Find where the given text appears and provide that cell's center as [X, Y] coordinate. 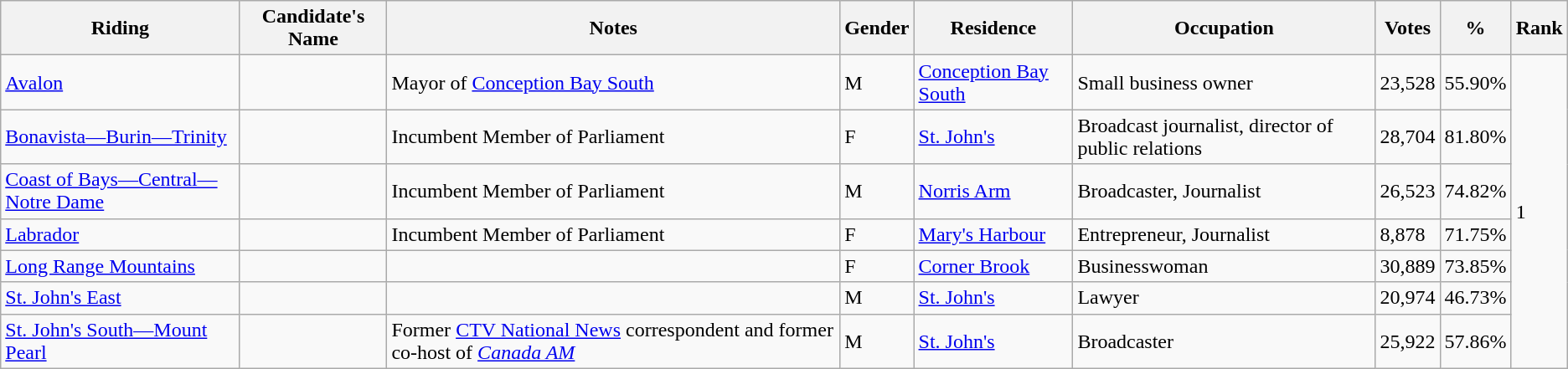
Riding [121, 28]
Broadcast journalist, director of public relations [1225, 137]
1 [1540, 212]
Labrador [121, 234]
Candidate's Name [313, 28]
20,974 [1407, 298]
% [1476, 28]
Rank [1540, 28]
Notes [613, 28]
Entrepreneur, Journalist [1225, 234]
55.90% [1476, 82]
St. John's East [121, 298]
Coast of Bays—Central—Notre Dame [121, 191]
74.82% [1476, 191]
Long Range Mountains [121, 266]
Small business owner [1225, 82]
Mayor of Conception Bay South [613, 82]
Votes [1407, 28]
46.73% [1476, 298]
Bonavista—Burin—Trinity [121, 137]
Former CTV National News correspondent and former co-host of Canada AM [613, 341]
Occupation [1225, 28]
Businesswoman [1225, 266]
25,922 [1407, 341]
8,878 [1407, 234]
26,523 [1407, 191]
Norris Arm [993, 191]
Mary's Harbour [993, 234]
Corner Brook [993, 266]
Lawyer [1225, 298]
57.86% [1476, 341]
Residence [993, 28]
73.85% [1476, 266]
Conception Bay South [993, 82]
Avalon [121, 82]
81.80% [1476, 137]
Gender [877, 28]
Broadcaster [1225, 341]
St. John's South—Mount Pearl [121, 341]
23,528 [1407, 82]
71.75% [1476, 234]
28,704 [1407, 137]
30,889 [1407, 266]
Broadcaster, Journalist [1225, 191]
